Output the (X, Y) coordinate of the center of the cell containing the given text.  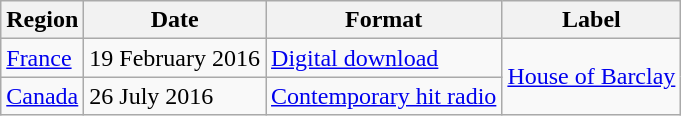
Region (42, 20)
26 July 2016 (175, 96)
Label (592, 20)
House of Barclay (592, 77)
Digital download (384, 58)
France (42, 58)
Contemporary hit radio (384, 96)
Format (384, 20)
19 February 2016 (175, 58)
Date (175, 20)
Canada (42, 96)
